Extract the [X, Y] coordinate from the center of the cell holding the provided text.  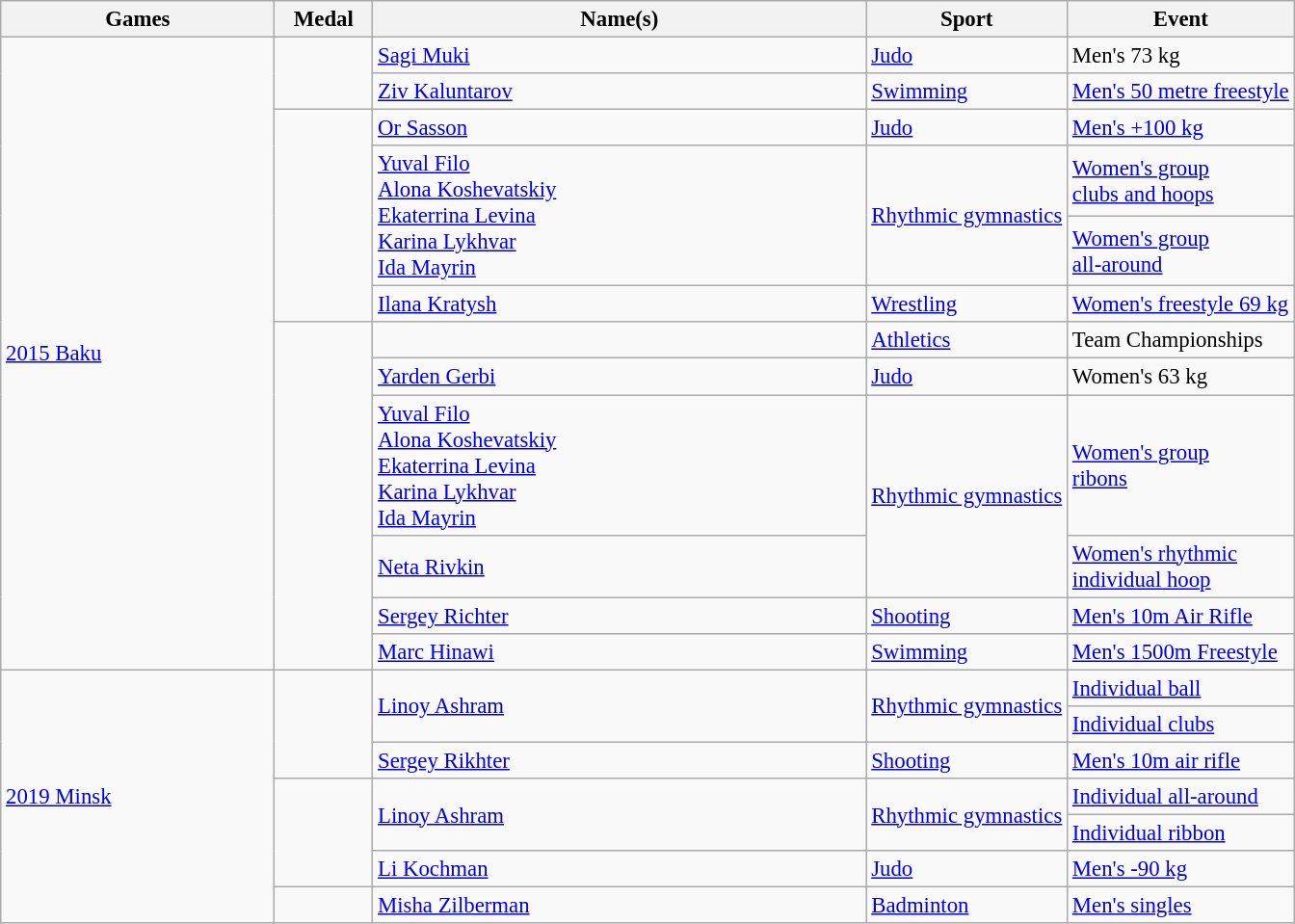
Men's 10m Air Rifle [1181, 616]
Neta Rivkin [620, 567]
Individual ribbon [1181, 832]
Li Kochman [620, 869]
Name(s) [620, 19]
Misha Zilberman [620, 906]
Sergey Rikhter [620, 760]
Men's -90 kg [1181, 869]
Wrestling [967, 304]
2019 Minsk [138, 796]
Individual clubs [1181, 725]
Men's 50 metre freestyle [1181, 92]
Badminton [967, 906]
Sport [967, 19]
Women's groupall-around [1181, 251]
2015 Baku [138, 355]
Men's 10m air rifle [1181, 760]
Women's 63 kg [1181, 377]
Men's 1500m Freestyle [1181, 651]
Ziv Kaluntarov [620, 92]
Men's singles [1181, 906]
Team Championships [1181, 340]
Or Sasson [620, 128]
Men's 73 kg [1181, 56]
Women's freestyle 69 kg [1181, 304]
Sergey Richter [620, 616]
Individual ball [1181, 688]
Yarden Gerbi [620, 377]
Ilana Kratysh [620, 304]
Women's groupclubs and hoops [1181, 181]
Games [138, 19]
Women's rhythmicindividual hoop [1181, 567]
Athletics [967, 340]
Marc Hinawi [620, 651]
Sagi Muki [620, 56]
Medal [324, 19]
Event [1181, 19]
Women's groupribons [1181, 465]
Individual all-around [1181, 797]
Men's +100 kg [1181, 128]
